Return the [X, Y] coordinate for the center point of the cell that contains the specified text.  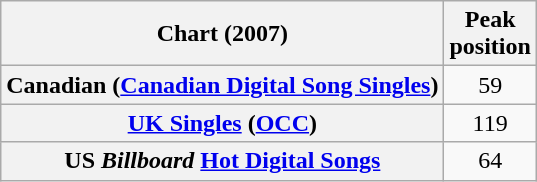
Canadian (Canadian Digital Song Singles) [222, 85]
119 [490, 123]
UK Singles (OCC) [222, 123]
Chart (2007) [222, 34]
Peakposition [490, 34]
64 [490, 161]
59 [490, 85]
US Billboard Hot Digital Songs [222, 161]
